Detect which cell encompasses the target text, then output its [x, y] center coordinate. 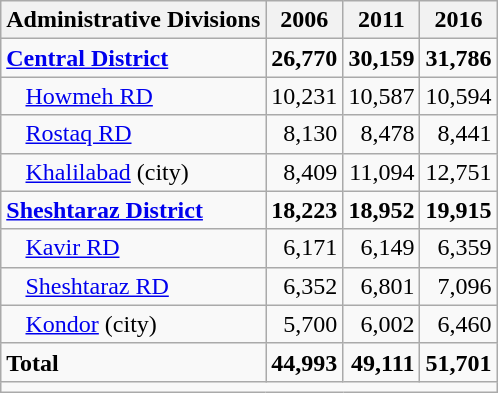
10,594 [458, 96]
6,352 [304, 286]
18,223 [304, 210]
6,359 [458, 248]
8,409 [304, 172]
Administrative Divisions [134, 20]
6,801 [382, 286]
5,700 [304, 324]
Sheshtaraz District [134, 210]
51,701 [458, 362]
30,159 [382, 58]
2016 [458, 20]
6,171 [304, 248]
Howmeh RD [134, 96]
49,111 [382, 362]
12,751 [458, 172]
10,587 [382, 96]
7,096 [458, 286]
19,915 [458, 210]
6,460 [458, 324]
Sheshtaraz RD [134, 286]
Rostaq RD [134, 134]
44,993 [304, 362]
11,094 [382, 172]
8,478 [382, 134]
6,149 [382, 248]
Khalilabad (city) [134, 172]
31,786 [458, 58]
18,952 [382, 210]
2011 [382, 20]
Total [134, 362]
6,002 [382, 324]
Kavir RD [134, 248]
Kondor (city) [134, 324]
2006 [304, 20]
26,770 [304, 58]
10,231 [304, 96]
8,130 [304, 134]
Central District [134, 58]
8,441 [458, 134]
